Output the [x, y] coordinate of the center of the cell containing the given text.  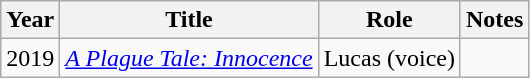
A Plague Tale: Innocence [189, 58]
Year [30, 20]
Role [389, 20]
Lucas (voice) [389, 58]
Title [189, 20]
2019 [30, 58]
Notes [494, 20]
